Output the [x, y] coordinate of the center of the cell containing the given text.  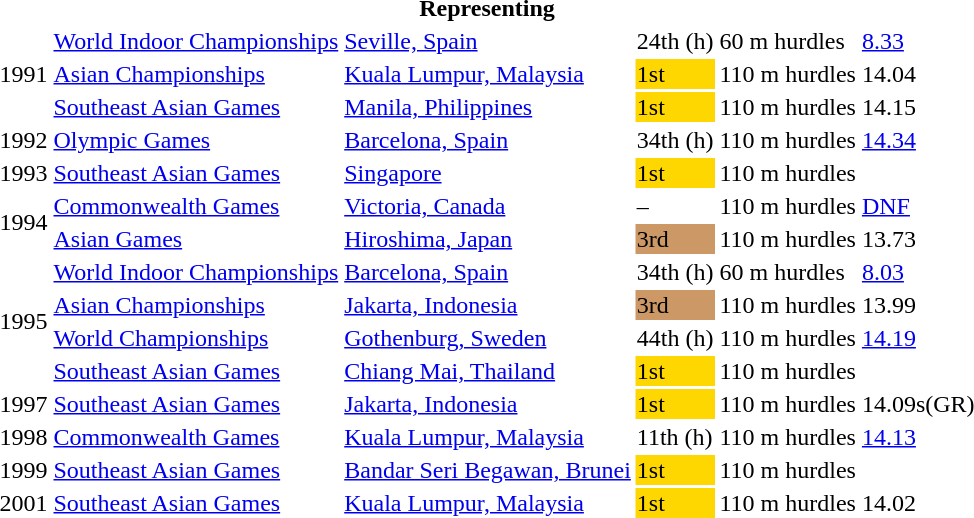
Manila, Philippines [488, 107]
– [675, 206]
Chiang Mai, Thailand [488, 371]
Victoria, Canada [488, 206]
Olympic Games [196, 140]
World Championships [196, 338]
Asian Games [196, 239]
11th (h) [675, 437]
Bandar Seri Begawan, Brunei [488, 470]
Gothenburg, Sweden [488, 338]
Singapore [488, 173]
44th (h) [675, 338]
Seville, Spain [488, 41]
24th (h) [675, 41]
Hiroshima, Japan [488, 239]
